Scan for the cell matching the given text and deliver its (X, Y) coordinate at center. 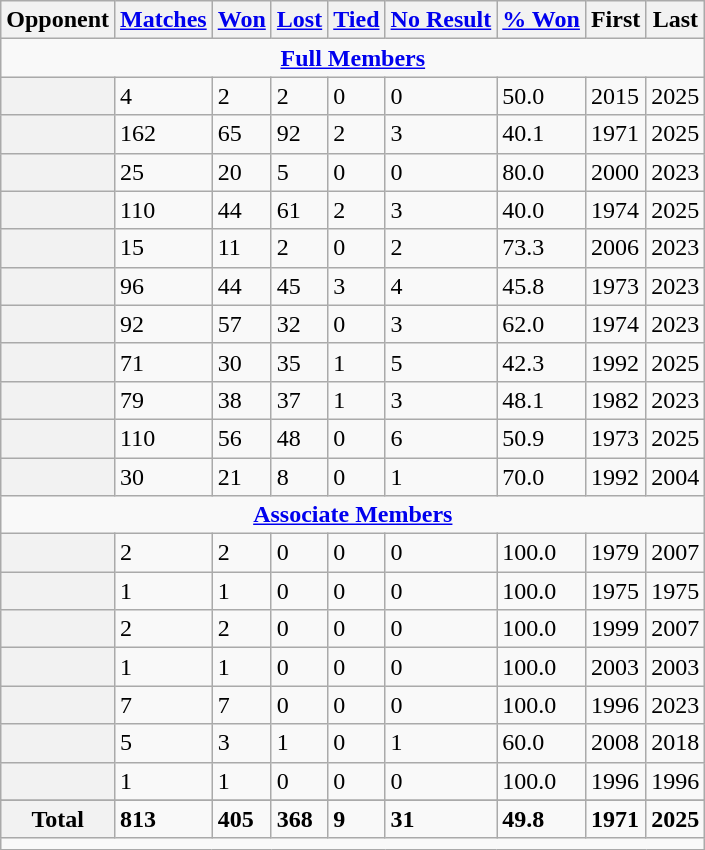
48 (299, 438)
15 (164, 248)
Full Members (353, 58)
Won (242, 20)
38 (242, 400)
57 (242, 324)
70.0 (542, 477)
42.3 (542, 362)
79 (164, 400)
2004 (676, 477)
1979 (615, 553)
32 (299, 324)
61 (299, 210)
25 (164, 172)
No Result (441, 20)
40.0 (542, 210)
60.0 (542, 743)
Associate Members (353, 515)
56 (242, 438)
45.8 (542, 286)
96 (164, 286)
35 (299, 362)
20 (242, 172)
80.0 (542, 172)
73.3 (542, 248)
6 (441, 438)
71 (164, 362)
405 (242, 819)
21 (242, 477)
First (615, 20)
% Won (542, 20)
48.1 (542, 400)
8 (299, 477)
2015 (615, 96)
Opponent (58, 20)
37 (299, 400)
62.0 (542, 324)
1982 (615, 400)
2018 (676, 743)
65 (242, 134)
9 (356, 819)
2008 (615, 743)
Last (676, 20)
11 (242, 248)
40.1 (542, 134)
45 (299, 286)
1999 (615, 629)
368 (299, 819)
Total (58, 819)
813 (164, 819)
50.0 (542, 96)
Matches (164, 20)
2000 (615, 172)
162 (164, 134)
2006 (615, 248)
Tied (356, 20)
50.9 (542, 438)
49.8 (542, 819)
Lost (299, 20)
31 (441, 819)
